Identify which cell holds the provided text, then report its [X, Y] central coordinate. 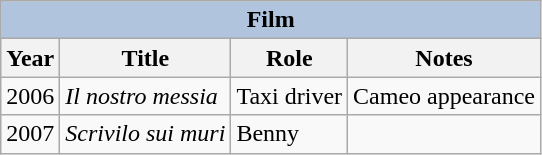
Il nostro messia [146, 96]
Notes [444, 58]
Taxi driver [290, 96]
Film [271, 20]
Title [146, 58]
Year [30, 58]
Role [290, 58]
2007 [30, 134]
Benny [290, 134]
Scrivilo sui muri [146, 134]
2006 [30, 96]
Cameo appearance [444, 96]
